Return the (X, Y) coordinate for the center point of the cell that contains the specified text.  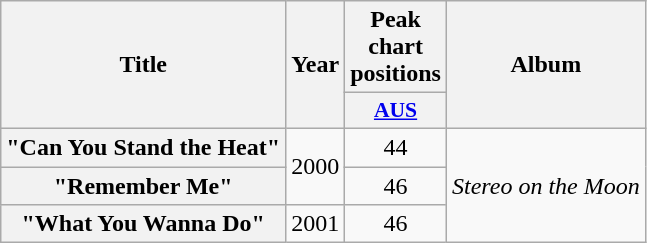
"What You Wanna Do" (144, 224)
Album (546, 65)
"Remember Me" (144, 185)
AUS (396, 111)
2000 (316, 166)
2001 (316, 224)
Year (316, 65)
Title (144, 65)
"Can You Stand the Heat" (144, 147)
44 (396, 147)
Peak chart positions (396, 47)
Stereo on the Moon (546, 185)
